From the cell containing the given text, extract its center point as [x, y] coordinate. 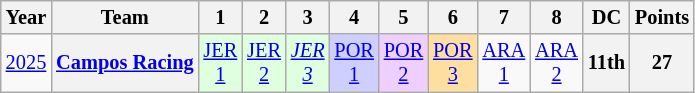
Points [662, 17]
2 [264, 17]
27 [662, 63]
4 [354, 17]
11th [606, 63]
JER2 [264, 63]
8 [556, 17]
JER3 [308, 63]
Year [26, 17]
7 [504, 17]
POR2 [404, 63]
Campos Racing [124, 63]
5 [404, 17]
ARA2 [556, 63]
POR1 [354, 63]
1 [220, 17]
DC [606, 17]
Team [124, 17]
2025 [26, 63]
ARA1 [504, 63]
3 [308, 17]
POR3 [452, 63]
6 [452, 17]
JER1 [220, 63]
